From the cell containing the given text, extract its center point as (x, y) coordinate. 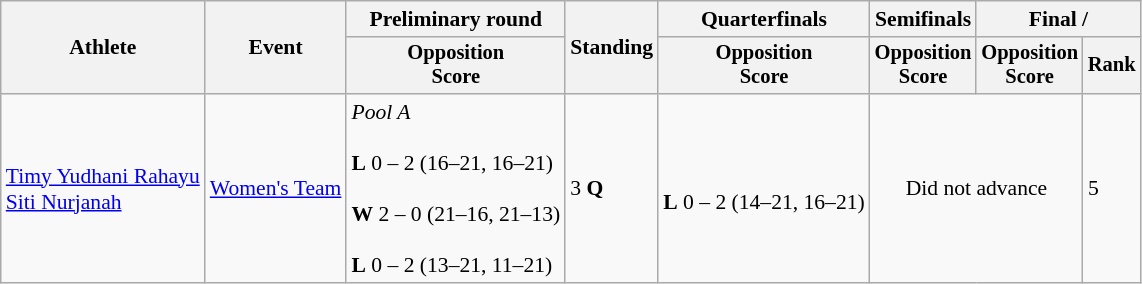
Athlete (103, 48)
Standing (612, 48)
Final / (1058, 19)
Quarterfinals (764, 19)
Rank (1112, 66)
Preliminary round (456, 19)
Women's Team (276, 188)
3 Q (612, 188)
Did not advance (976, 188)
Semifinals (924, 19)
L 0 – 2 (14–21, 16–21) (764, 188)
Event (276, 48)
Pool A L 0 – 2 (16–21, 16–21) W 2 – 0 (21–16, 21–13) L 0 – 2 (13–21, 11–21) (456, 188)
5 (1112, 188)
Timy Yudhani Rahayu Siti Nurjanah (103, 188)
